Pinpoint the cell where the given text exists, returning its (X, Y) midpoint coordinate. 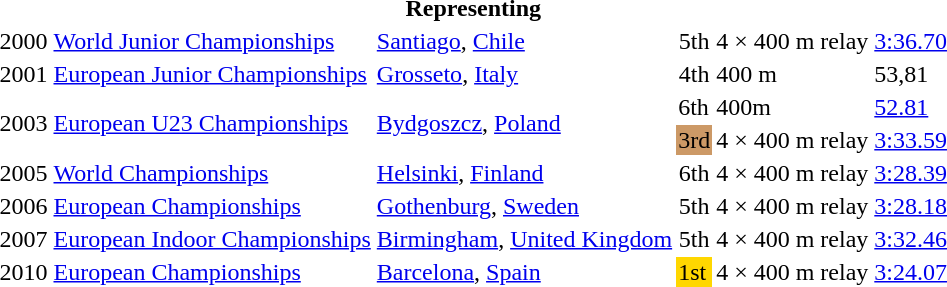
World Championships (212, 173)
4th (694, 74)
Santiago, Chile (524, 41)
Grosseto, Italy (524, 74)
World Junior Championships (212, 41)
1st (694, 272)
400m (792, 107)
Birmingham, United Kingdom (524, 239)
European Indoor Championships (212, 239)
European Junior Championships (212, 74)
Barcelona, Spain (524, 272)
Helsinki, Finland (524, 173)
3rd (694, 140)
Gothenburg, Sweden (524, 206)
Bydgoszcz, Poland (524, 124)
European U23 Championships (212, 124)
400 m (792, 74)
